Output the [X, Y] coordinate of the center of the cell containing the given text.  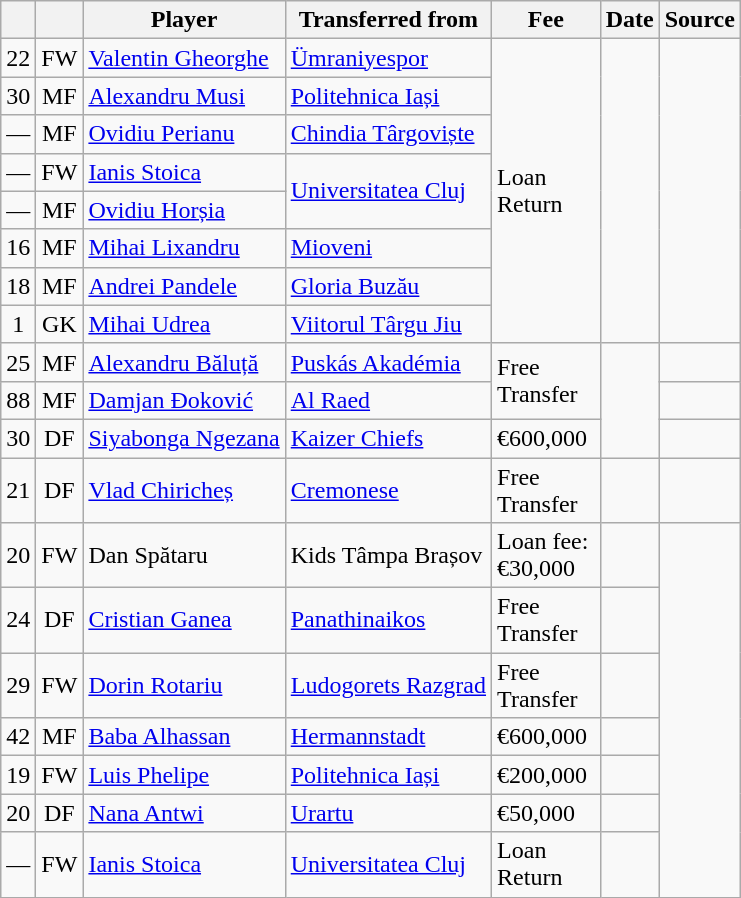
Andrei Pandele [184, 286]
42 [18, 737]
Source [700, 20]
Valentin Gheorghe [184, 58]
29 [18, 686]
Vlad Chiricheș [184, 490]
18 [18, 286]
Gloria Buzău [388, 286]
Kaizer Chiefs [388, 438]
19 [18, 775]
Mihai Udrea [184, 324]
Ludogorets Razgrad [388, 686]
Al Raed [388, 400]
Ovidiu Perianu [184, 134]
Alexandru Băluță [184, 362]
Ümraniyespor [388, 58]
Siyabonga Ngezana [184, 438]
Mihai Lixandru [184, 248]
€50,000 [546, 813]
Baba Alhassan [184, 737]
Puskás Akadémia [388, 362]
Hermannstadt [388, 737]
Viitorul Târgu Jiu [388, 324]
Luis Phelipe [184, 775]
21 [18, 490]
Player [184, 20]
Fee [546, 20]
GK [60, 324]
Dorin Rotariu [184, 686]
1 [18, 324]
16 [18, 248]
Cremonese [388, 490]
Chindia Târgoviște [388, 134]
Date [630, 20]
24 [18, 620]
Loan fee: €30,000 [546, 556]
Urartu [388, 813]
Damjan Đoković [184, 400]
Panathinaikos [388, 620]
Transferred from [388, 20]
88 [18, 400]
Ovidiu Horșia [184, 210]
25 [18, 362]
Mioveni [388, 248]
€200,000 [546, 775]
Alexandru Musi [184, 96]
Nana Antwi [184, 813]
Kids Tâmpa Brașov [388, 556]
22 [18, 58]
Cristian Ganea [184, 620]
Dan Spătaru [184, 556]
